Extract the [x, y] coordinate from the center of the cell holding the provided text.  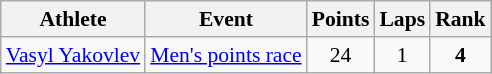
24 [341, 55]
Laps [402, 19]
Vasyl Yakovlev [73, 55]
Athlete [73, 19]
Points [341, 19]
Men's points race [226, 55]
Event [226, 19]
1 [402, 55]
4 [460, 55]
Rank [460, 19]
